For the text-containing cell, return its midpoint in [X, Y] coordinate format. 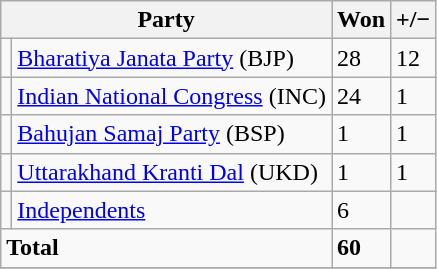
Total [166, 248]
60 [362, 248]
Independents [172, 210]
Bahujan Samaj Party (BSP) [172, 134]
Won [362, 20]
Party [166, 20]
Uttarakhand Kranti Dal (UKD) [172, 172]
Indian National Congress (INC) [172, 96]
28 [362, 58]
Bharatiya Janata Party (BJP) [172, 58]
12 [414, 58]
6 [362, 210]
24 [362, 96]
+/− [414, 20]
